Search for the cell housing the specified text and yield its (X, Y) center coordinate. 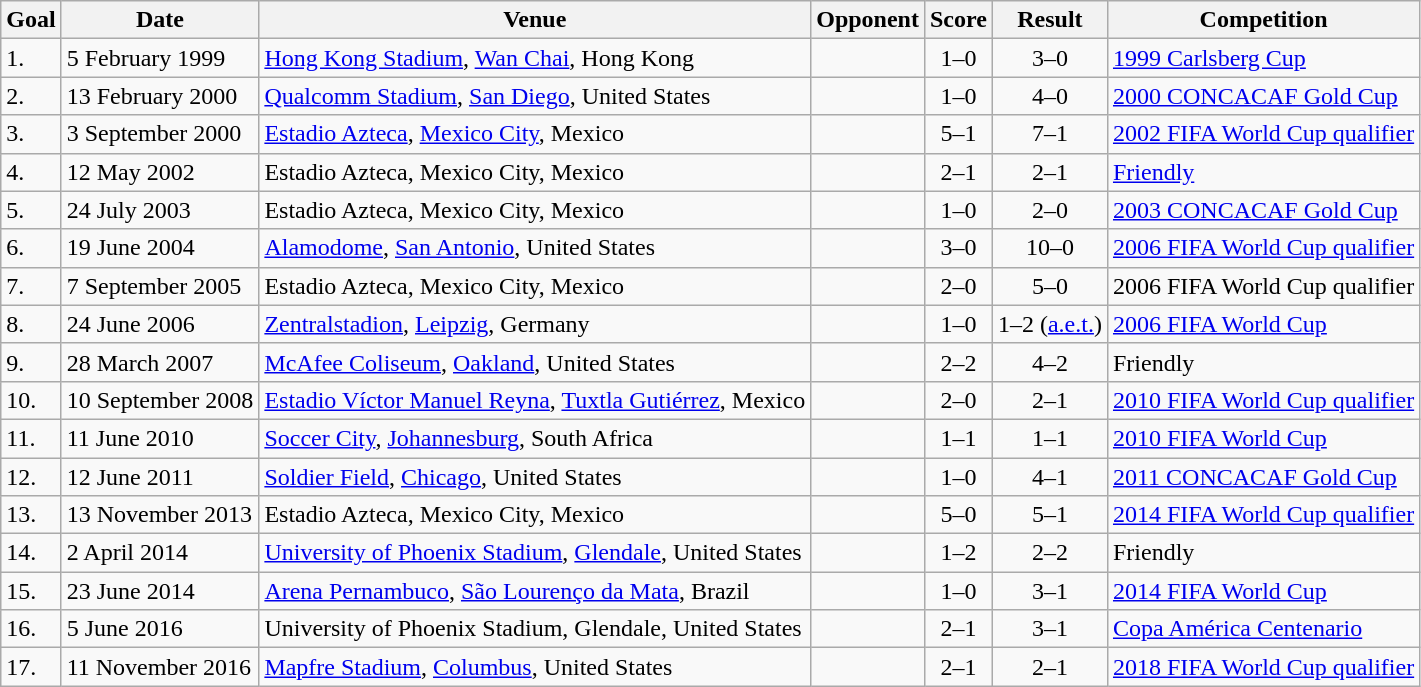
11. (31, 438)
2014 FIFA World Cup qualifier (1263, 515)
7. (31, 286)
10. (31, 400)
19 June 2004 (160, 248)
13 February 2000 (160, 96)
23 June 2014 (160, 591)
13 November 2013 (160, 515)
Score (958, 20)
Opponent (868, 20)
2002 FIFA World Cup qualifier (1263, 134)
Competition (1263, 20)
11 November 2016 (160, 667)
2010 FIFA World Cup (1263, 438)
28 March 2007 (160, 362)
4. (31, 172)
Qualcomm Stadium, San Diego, United States (535, 96)
Result (1050, 20)
17. (31, 667)
7–1 (1050, 134)
10–0 (1050, 248)
4–1 (1050, 477)
16. (31, 629)
4–0 (1050, 96)
9. (31, 362)
1999 Carlsberg Cup (1263, 58)
14. (31, 553)
Goal (31, 20)
3. (31, 134)
McAfee Coliseum, Oakland, United States (535, 362)
Soccer City, Johannesburg, South Africa (535, 438)
1–2 (958, 553)
2 April 2014 (160, 553)
12. (31, 477)
Hong Kong Stadium, Wan Chai, Hong Kong (535, 58)
Zentralstadion, Leipzig, Germany (535, 324)
13. (31, 515)
1–2 (a.e.t.) (1050, 324)
10 September 2008 (160, 400)
12 May 2002 (160, 172)
Arena Pernambuco, São Lourenço da Mata, Brazil (535, 591)
7 September 2005 (160, 286)
Alamodome, San Antonio, United States (535, 248)
2010 FIFA World Cup qualifier (1263, 400)
2003 CONCACAF Gold Cup (1263, 210)
5 June 2016 (160, 629)
2018 FIFA World Cup qualifier (1263, 667)
24 June 2006 (160, 324)
6. (31, 248)
24 July 2003 (160, 210)
5 February 1999 (160, 58)
2000 CONCACAF Gold Cup (1263, 96)
2006 FIFA World Cup (1263, 324)
15. (31, 591)
2011 CONCACAF Gold Cup (1263, 477)
5. (31, 210)
1. (31, 58)
2. (31, 96)
Mapfre Stadium, Columbus, United States (535, 667)
4–2 (1050, 362)
3 September 2000 (160, 134)
Estadio Víctor Manuel Reyna, Tuxtla Gutiérrez, Mexico (535, 400)
11 June 2010 (160, 438)
Copa América Centenario (1263, 629)
Soldier Field, Chicago, United States (535, 477)
8. (31, 324)
Date (160, 20)
2014 FIFA World Cup (1263, 591)
12 June 2011 (160, 477)
Venue (535, 20)
